Search for the cell housing the specified text and yield its [X, Y] center coordinate. 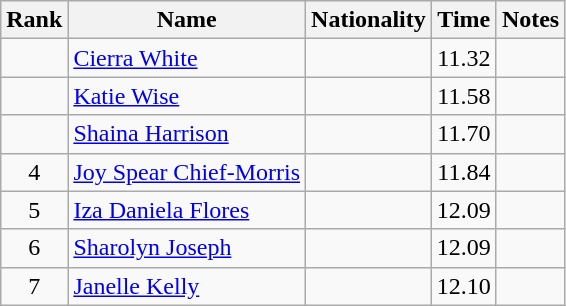
6 [34, 248]
5 [34, 210]
11.58 [464, 96]
Notes [530, 20]
Name [187, 20]
Time [464, 20]
Joy Spear Chief-Morris [187, 172]
Nationality [369, 20]
11.32 [464, 58]
4 [34, 172]
Iza Daniela Flores [187, 210]
Cierra White [187, 58]
11.70 [464, 134]
11.84 [464, 172]
Katie Wise [187, 96]
Janelle Kelly [187, 286]
Sharolyn Joseph [187, 248]
12.10 [464, 286]
Shaina Harrison [187, 134]
7 [34, 286]
Rank [34, 20]
